From the cell containing the given text, extract its center point as (x, y) coordinate. 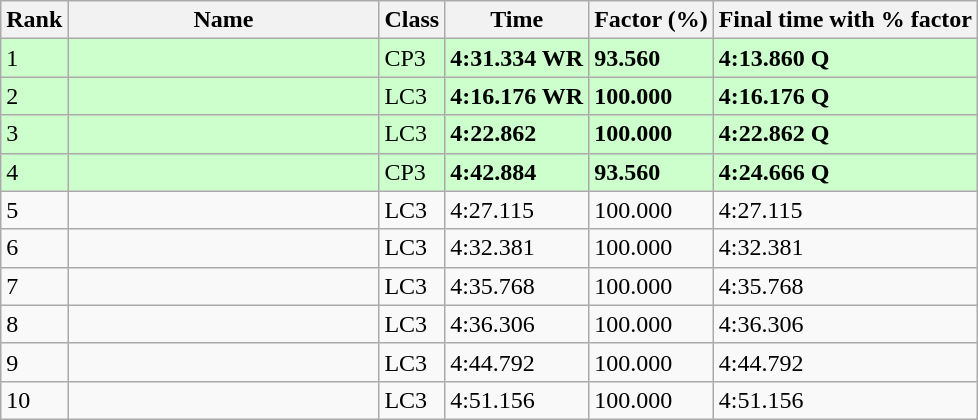
4 (34, 172)
4:24.666 Q (845, 172)
5 (34, 210)
4:22.862 Q (845, 134)
1 (34, 58)
4:31.334 WR (517, 58)
10 (34, 400)
Time (517, 20)
9 (34, 362)
4:16.176 WR (517, 96)
4:13.860 Q (845, 58)
4:16.176 Q (845, 96)
3 (34, 134)
Rank (34, 20)
Class (412, 20)
Factor (%) (652, 20)
6 (34, 248)
8 (34, 324)
7 (34, 286)
2 (34, 96)
4:42.884 (517, 172)
4:22.862 (517, 134)
Name (224, 20)
Final time with % factor (845, 20)
